Detect which cell encompasses the target text, then output its [x, y] center coordinate. 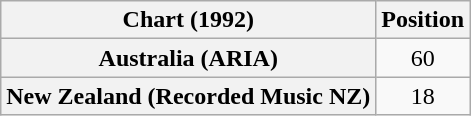
Australia (ARIA) [188, 58]
18 [423, 96]
New Zealand (Recorded Music NZ) [188, 96]
60 [423, 58]
Position [423, 20]
Chart (1992) [188, 20]
